Determine the (X, Y) coordinate at the center of the cell enclosing the given text.  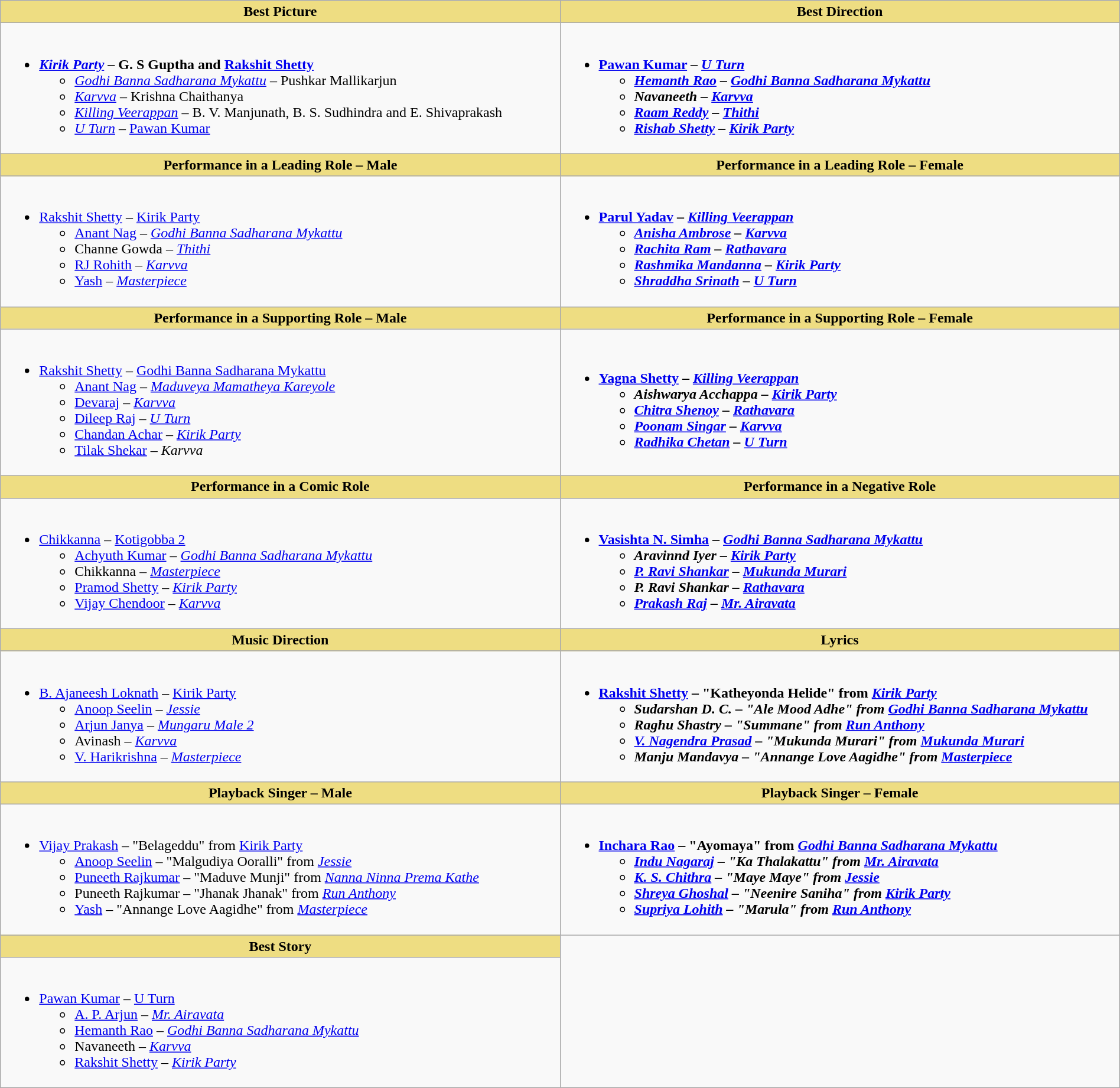
Chikkanna – Kotigobba 2Achyuth Kumar – Godhi Banna Sadharana MykattuChikkanna – MasterpiecePramod Shetty – Kirik PartyVijay Chendoor – Karvva (280, 563)
Performance in a Comic Role (280, 487)
Yagna Shetty – Killing VeerappanAishwarya Acchappa – Kirik PartyChitra Shenoy – RathavaraPoonam Singar – KarvvaRadhika Chetan – U Turn (840, 402)
Playback Singer – Male (280, 793)
Best Story (280, 946)
Pawan Kumar – U TurnA. P. Arjun – Mr. AiravataHemanth Rao – Godhi Banna Sadharana MykattuNavaneeth – KarvvaRakshit Shetty – Kirik Party (280, 1023)
Lyrics (840, 640)
B. Ajaneesh Loknath – Kirik PartyAnoop Seelin – JessieArjun Janya – Mungaru Male 2Avinash – KarvvaV. Harikrishna – Masterpiece (280, 716)
Best Picture (280, 12)
Performance in a Negative Role (840, 487)
Playback Singer – Female (840, 793)
Pawan Kumar – U TurnHemanth Rao – Godhi Banna Sadharana MykattuNavaneeth – KarvvaRaam Reddy – ThithiRishab Shetty – Kirik Party (840, 89)
Performance in a Supporting Role – Female (840, 318)
Parul Yadav – Killing VeerappanAnisha Ambrose – KarvvaRachita Ram – RathavaraRashmika Mandanna – Kirik PartyShraddha Srinath – U Turn (840, 241)
Performance in a Leading Role – Male (280, 165)
Best Direction (840, 12)
Rakshit Shetty – Kirik PartyAnant Nag – Godhi Banna Sadharana MykattuChanne Gowda – ThithiRJ Rohith – KarvvaYash – Masterpiece (280, 241)
Performance in a Leading Role – Female (840, 165)
Music Direction (280, 640)
Performance in a Supporting Role – Male (280, 318)
